Provide the [X, Y] coordinate of the cell's center where the given text is located.  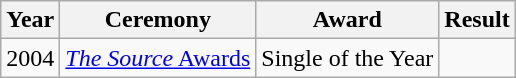
The Source Awards [158, 58]
Result [477, 20]
2004 [30, 58]
Ceremony [158, 20]
Year [30, 20]
Single of the Year [348, 58]
Award [348, 20]
